Return (x, y) of the center of cell containing provided text 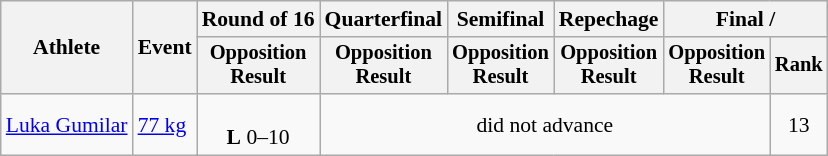
Athlete (67, 48)
did not advance (545, 124)
Event (165, 48)
Luka Gumilar (67, 124)
Final / (745, 19)
Repechage (609, 19)
Rank (799, 66)
13 (799, 124)
Quarterfinal (384, 19)
Semifinal (500, 19)
77 kg (165, 124)
L 0–10 (258, 124)
Round of 16 (258, 19)
